Pinpoint the cell where the given text exists, returning its [X, Y] midpoint coordinate. 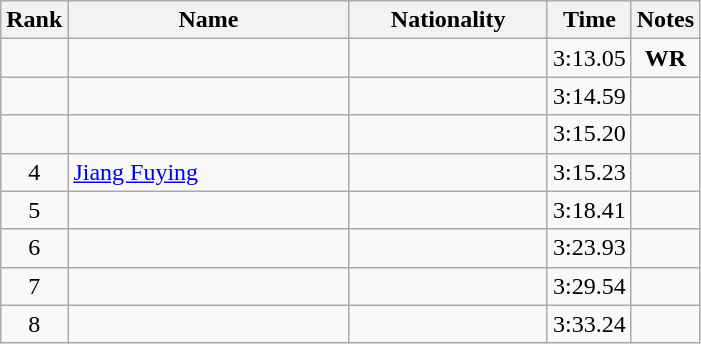
Notes [665, 20]
Jiang Fuying [208, 172]
8 [34, 324]
Rank [34, 20]
7 [34, 286]
Time [589, 20]
WR [665, 58]
3:33.24 [589, 324]
3:15.23 [589, 172]
3:18.41 [589, 210]
5 [34, 210]
Nationality [448, 20]
3:15.20 [589, 134]
3:29.54 [589, 286]
3:13.05 [589, 58]
4 [34, 172]
Name [208, 20]
3:14.59 [589, 96]
3:23.93 [589, 248]
6 [34, 248]
